Return (X, Y) of the center of cell containing provided text 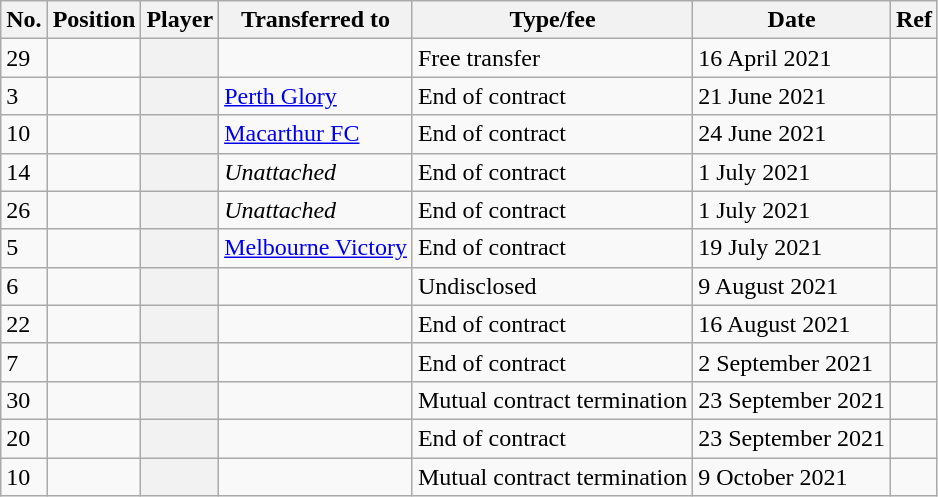
Type/fee (552, 20)
30 (24, 400)
Player (180, 20)
19 July 2021 (792, 248)
Ref (914, 20)
5 (24, 248)
16 April 2021 (792, 58)
20 (24, 438)
6 (24, 286)
Position (94, 20)
9 October 2021 (792, 477)
24 June 2021 (792, 134)
14 (24, 172)
22 (24, 324)
29 (24, 58)
Free transfer (552, 58)
2 September 2021 (792, 362)
26 (24, 210)
No. (24, 20)
Perth Glory (316, 96)
9 August 2021 (792, 286)
16 August 2021 (792, 324)
Date (792, 20)
7 (24, 362)
Melbourne Victory (316, 248)
21 June 2021 (792, 96)
Undisclosed (552, 286)
3 (24, 96)
Macarthur FC (316, 134)
Transferred to (316, 20)
